Locate the cell with the specified text and output its (X, Y) center coordinate. 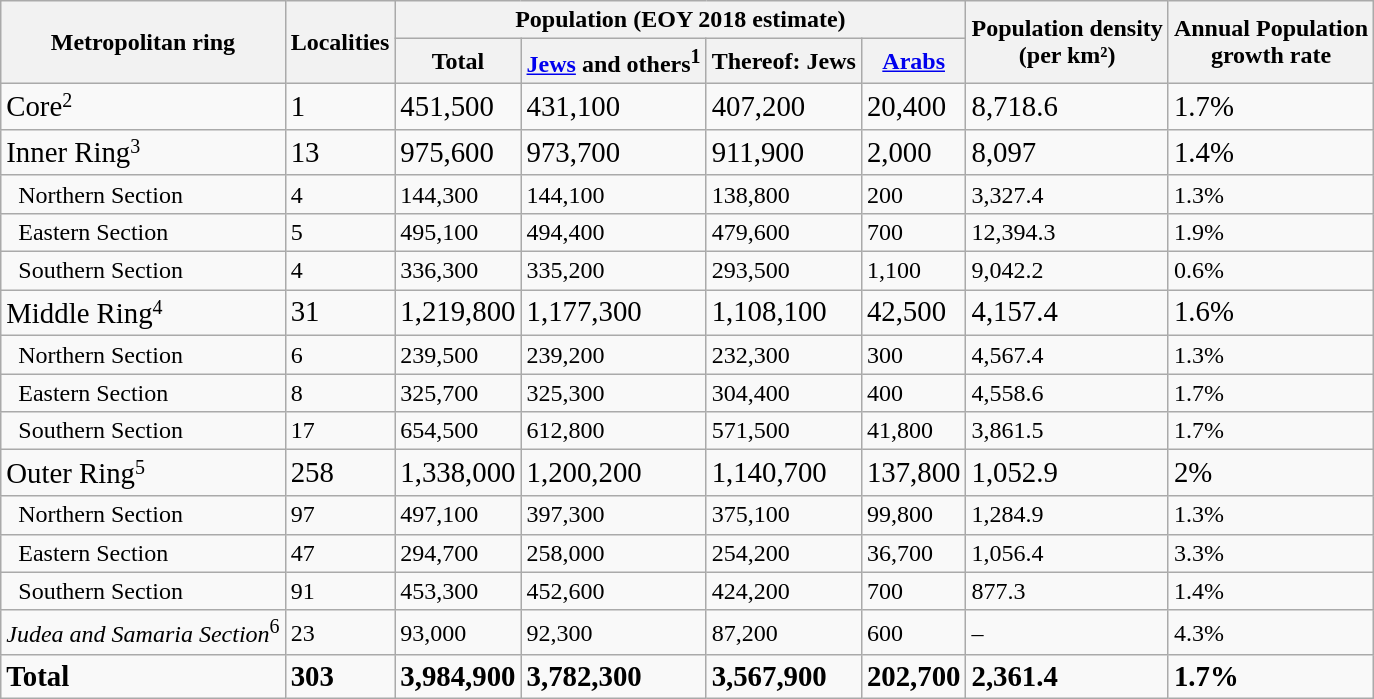
20,400 (914, 106)
1.9% (1270, 233)
137,800 (914, 473)
4,567.4 (1067, 355)
Thereof: Jews (784, 62)
293,500 (784, 271)
1,100 (914, 271)
200 (914, 194)
2% (1270, 473)
5 (340, 233)
397,300 (614, 515)
973,700 (614, 152)
2,361.4 (1067, 677)
Population (EOY 2018 estimate) (680, 20)
336,300 (458, 271)
1,338,000 (458, 473)
325,700 (458, 393)
47 (340, 553)
202,700 (914, 677)
– (1067, 632)
600 (914, 632)
1.6% (1270, 313)
Middle Ring4 (143, 313)
303 (340, 677)
Core2 (143, 106)
451,500 (458, 106)
Annual Populationgrowth rate (1270, 42)
Localities (340, 42)
497,100 (458, 515)
13 (340, 152)
571,500 (784, 431)
12,394.3 (1067, 233)
911,900 (784, 152)
494,400 (614, 233)
1,108,100 (784, 313)
254,200 (784, 553)
Judea and Samaria Section6 (143, 632)
Arabs (914, 62)
239,500 (458, 355)
3,984,900 (458, 677)
452,600 (614, 591)
300 (914, 355)
3.3% (1270, 553)
Jews and others1 (614, 62)
258,000 (614, 553)
3,327.4 (1067, 194)
8,097 (1067, 152)
4,558.6 (1067, 393)
479,600 (784, 233)
232,300 (784, 355)
877.3 (1067, 591)
239,200 (614, 355)
92,300 (614, 632)
87,200 (784, 632)
304,400 (784, 393)
424,200 (784, 591)
8 (340, 393)
495,100 (458, 233)
1 (340, 106)
258 (340, 473)
91 (340, 591)
3,861.5 (1067, 431)
975,600 (458, 152)
375,100 (784, 515)
612,800 (614, 431)
1,177,300 (614, 313)
1,200,200 (614, 473)
400 (914, 393)
0.6% (1270, 271)
Metropolitan ring (143, 42)
654,500 (458, 431)
99,800 (914, 515)
431,100 (614, 106)
41,800 (914, 431)
1,052.9 (1067, 473)
6 (340, 355)
Outer Ring5 (143, 473)
36,700 (914, 553)
335,200 (614, 271)
Inner Ring3 (143, 152)
93,000 (458, 632)
138,800 (784, 194)
23 (340, 632)
1,284.9 (1067, 515)
9,042.2 (1067, 271)
2,000 (914, 152)
453,300 (458, 591)
3,567,900 (784, 677)
3,782,300 (614, 677)
1,219,800 (458, 313)
144,300 (458, 194)
Population density(per km²) (1067, 42)
407,200 (784, 106)
4.3% (1270, 632)
294,700 (458, 553)
97 (340, 515)
144,100 (614, 194)
8,718.6 (1067, 106)
42,500 (914, 313)
325,300 (614, 393)
4,157.4 (1067, 313)
1,056.4 (1067, 553)
1,140,700 (784, 473)
17 (340, 431)
31 (340, 313)
